Return [X, Y] of the center of cell containing provided text 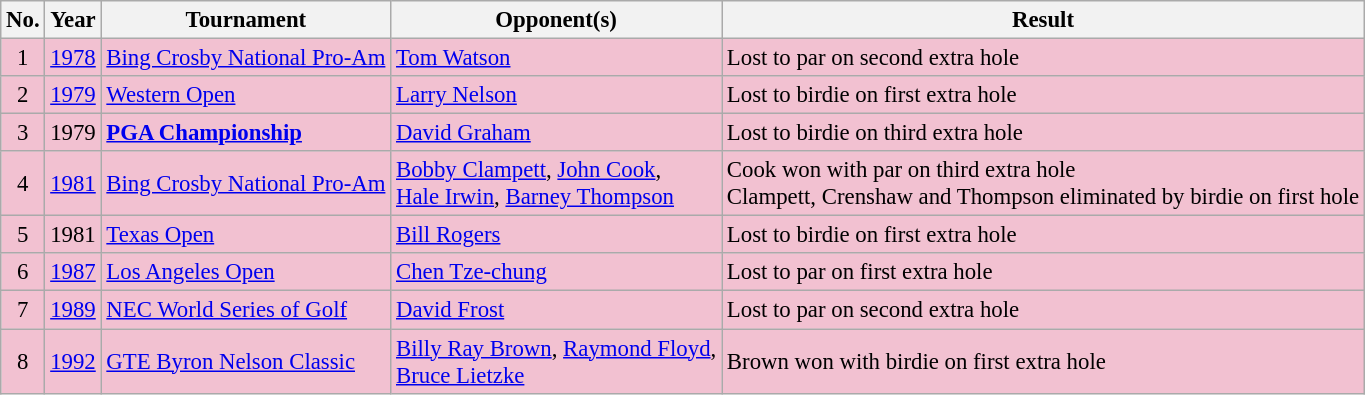
5 [23, 235]
1992 [73, 362]
Bobby Clampett, John Cook, Hale Irwin, Barney Thompson [556, 184]
Cook won with par on third extra holeClampett, Crenshaw and Thompson eliminated by birdie on first hole [1044, 184]
1 [23, 58]
7 [23, 310]
6 [23, 273]
2 [23, 95]
Texas Open [246, 235]
Brown won with birdie on first extra hole [1044, 362]
GTE Byron Nelson Classic [246, 362]
Result [1044, 20]
Year [73, 20]
David Frost [556, 310]
PGA Championship [246, 133]
1989 [73, 310]
Tom Watson [556, 58]
Chen Tze-chung [556, 273]
1978 [73, 58]
Billy Ray Brown, Raymond Floyd, Bruce Lietzke [556, 362]
1987 [73, 273]
NEC World Series of Golf [246, 310]
David Graham [556, 133]
Tournament [246, 20]
Opponent(s) [556, 20]
Lost to par on first extra hole [1044, 273]
3 [23, 133]
Lost to birdie on third extra hole [1044, 133]
Larry Nelson [556, 95]
Los Angeles Open [246, 273]
4 [23, 184]
Western Open [246, 95]
Bill Rogers [556, 235]
8 [23, 362]
No. [23, 20]
